Find where the given text appears and provide that cell's center as (X, Y) coordinate. 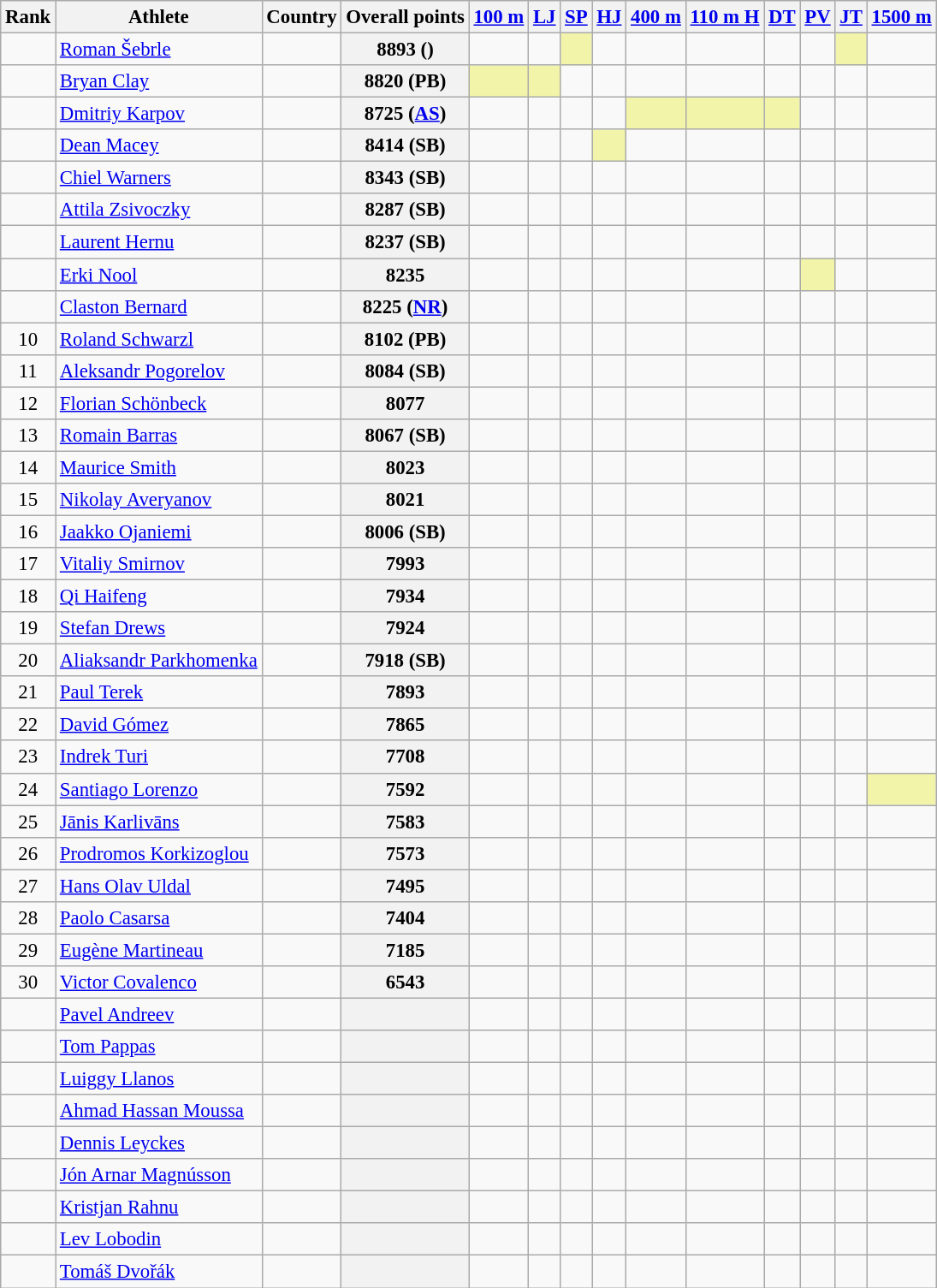
7924 (406, 628)
Roland Schwarzl (159, 339)
1500 m (902, 17)
10 (28, 339)
Jón Arnar Magnússon (159, 1175)
Luiggy Llanos (159, 1079)
23 (28, 757)
8067 (SB) (406, 436)
Romain Barras (159, 436)
11 (28, 371)
Chiel Warners (159, 178)
8084 (SB) (406, 371)
29 (28, 950)
7708 (406, 757)
Stefan Drews (159, 628)
16 (28, 531)
Paul Terek (159, 692)
18 (28, 597)
Dennis Leyckes (159, 1143)
8893 () (406, 50)
Paolo Casarsa (159, 918)
400 m (655, 17)
Qi Haifeng (159, 597)
7185 (406, 950)
Aleksandr Pogorelov (159, 371)
LJ (544, 17)
Bryan Clay (159, 81)
Claston Bernard (159, 306)
25 (28, 822)
7918 (SB) (406, 661)
8287 (SB) (406, 210)
7893 (406, 692)
Prodromos Korkizoglou (159, 853)
Aliaksandr Parkhomenka (159, 661)
Overall points (406, 17)
Lev Lobodin (159, 1240)
Country (301, 17)
Victor Covalenco (159, 982)
8077 (406, 403)
DT (782, 17)
19 (28, 628)
Indrek Turi (159, 757)
Rank (28, 17)
7592 (406, 789)
7495 (406, 886)
100 m (498, 17)
12 (28, 403)
Kristjan Rahnu (159, 1208)
Santiago Lorenzo (159, 789)
21 (28, 692)
27 (28, 886)
110 m H (725, 17)
7934 (406, 597)
17 (28, 564)
Attila Zsivoczky (159, 210)
Jaakko Ojaniemi (159, 531)
Dean Macey (159, 145)
PV (818, 17)
28 (28, 918)
Roman Šebrle (159, 50)
8023 (406, 467)
Ahmad Hassan Moussa (159, 1111)
Florian Schönbeck (159, 403)
8235 (406, 275)
26 (28, 853)
13 (28, 436)
8021 (406, 500)
22 (28, 725)
7573 (406, 853)
Athlete (159, 17)
Vitaliy Smirnov (159, 564)
8225 (NR) (406, 306)
7583 (406, 822)
20 (28, 661)
8102 (PB) (406, 339)
24 (28, 789)
8237 (SB) (406, 242)
7993 (406, 564)
Hans Olav Uldal (159, 886)
Pavel Andreev (159, 1014)
6543 (406, 982)
Nikolay Averyanov (159, 500)
Jānis Karlivāns (159, 822)
14 (28, 467)
Maurice Smith (159, 467)
Dmitriy Karpov (159, 114)
8725 (AS) (406, 114)
Tom Pappas (159, 1047)
30 (28, 982)
Erki Nool (159, 275)
Eugène Martineau (159, 950)
7404 (406, 918)
8414 (SB) (406, 145)
7865 (406, 725)
JT (851, 17)
8820 (PB) (406, 81)
15 (28, 500)
8343 (SB) (406, 178)
HJ (609, 17)
8006 (SB) (406, 531)
David Gómez (159, 725)
Tomáš Dvořák (159, 1272)
Laurent Hernu (159, 242)
SP (577, 17)
